Capture the cell that displays the provided text and extract its [X, Y] central coordinate. 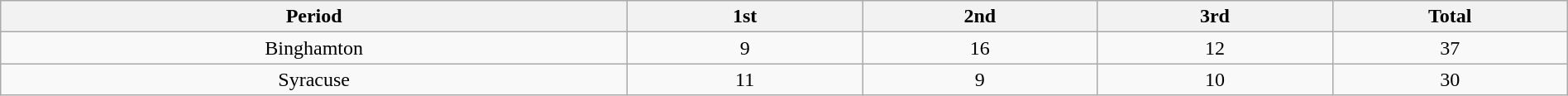
Period [314, 17]
Total [1450, 17]
11 [745, 79]
16 [980, 48]
Binghamton [314, 48]
2nd [980, 17]
10 [1215, 79]
37 [1450, 48]
12 [1215, 48]
Syracuse [314, 79]
1st [745, 17]
3rd [1215, 17]
30 [1450, 79]
